Return [x, y] of the center of cell containing provided text 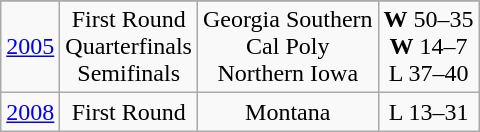
Georgia SouthernCal PolyNorthern Iowa [288, 47]
2008 [30, 112]
W 50–35W 14–7L 37–40 [428, 47]
First Round [129, 112]
First RoundQuarterfinalsSemifinals [129, 47]
L 13–31 [428, 112]
Montana [288, 112]
2005 [30, 47]
